Return [x, y] of the center of cell containing provided text 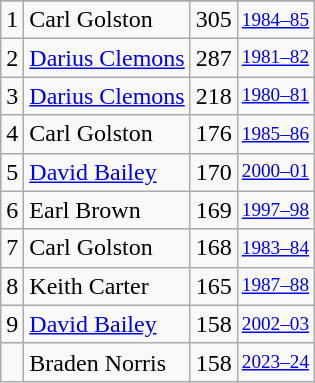
168 [214, 248]
1987–88 [275, 286]
Braden Norris [107, 362]
170 [214, 172]
6 [12, 210]
8 [12, 286]
1981–82 [275, 58]
169 [214, 210]
2002–03 [275, 324]
287 [214, 58]
Keith Carter [107, 286]
4 [12, 134]
2 [12, 58]
9 [12, 324]
1980–81 [275, 96]
1985–86 [275, 134]
1983–84 [275, 248]
2000–01 [275, 172]
Earl Brown [107, 210]
1 [12, 20]
305 [214, 20]
3 [12, 96]
165 [214, 286]
7 [12, 248]
218 [214, 96]
176 [214, 134]
2023–24 [275, 362]
5 [12, 172]
1984–85 [275, 20]
1997–98 [275, 210]
